Scan for the cell matching the given text and deliver its (X, Y) coordinate at center. 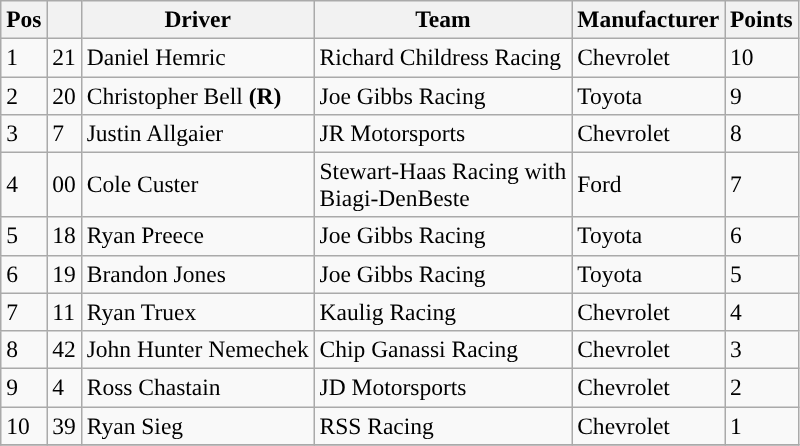
11 (64, 312)
RSS Racing (443, 425)
John Hunter Nemechek (198, 349)
Pos (24, 19)
Chip Ganassi Racing (443, 349)
00 (64, 184)
Stewart-Haas Racing with Biagi-DenBeste (443, 184)
Ryan Preece (198, 236)
20 (64, 95)
Ryan Sieg (198, 425)
Richard Childress Racing (443, 57)
Justin Allgaier (198, 133)
42 (64, 349)
JD Motorsports (443, 387)
Daniel Hemric (198, 57)
Ross Chastain (198, 387)
Driver (198, 19)
Manufacturer (648, 19)
JR Motorsports (443, 133)
Kaulig Racing (443, 312)
Points (762, 19)
Ryan Truex (198, 312)
18 (64, 236)
39 (64, 425)
Brandon Jones (198, 274)
21 (64, 57)
19 (64, 274)
Cole Custer (198, 184)
Christopher Bell (R) (198, 95)
Team (443, 19)
Ford (648, 184)
